Locate the cell with the specified text and output its (X, Y) center coordinate. 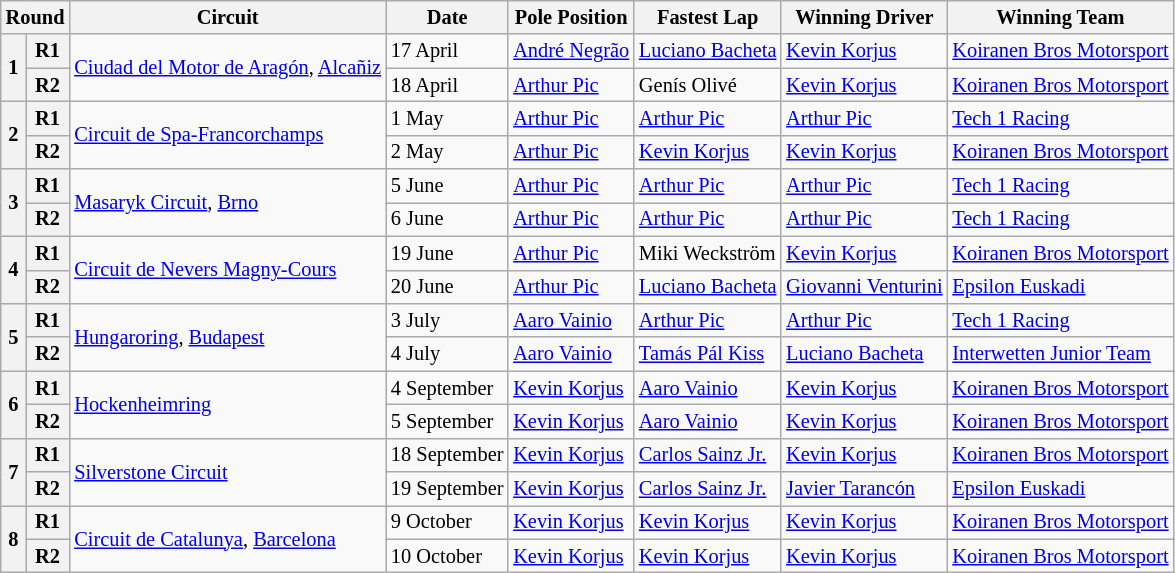
André Negrão (571, 51)
Ciudad del Motor de Aragón, Alcañiz (228, 68)
18 September (447, 455)
Silverstone Circuit (228, 472)
Pole Position (571, 17)
Circuit (228, 17)
8 (14, 538)
20 June (447, 287)
9 October (447, 522)
Circuit de Nevers Magny-Cours (228, 270)
6 June (447, 219)
3 July (447, 320)
4 July (447, 354)
Round (36, 17)
Javier Tarancón (864, 489)
2 (14, 134)
5 June (447, 186)
1 (14, 68)
Interwetten Junior Team (1060, 354)
18 April (447, 85)
Genís Olivé (708, 85)
7 (14, 472)
Fastest Lap (708, 17)
5 (14, 336)
Masaryk Circuit, Brno (228, 202)
Circuit de Spa-Francorchamps (228, 134)
Miki Weckström (708, 253)
2 May (447, 152)
Winning Team (1060, 17)
Hockenheimring (228, 404)
4 September (447, 388)
3 (14, 202)
Tamás Pál Kiss (708, 354)
4 (14, 270)
Winning Driver (864, 17)
17 April (447, 51)
10 October (447, 556)
Giovanni Venturini (864, 287)
5 September (447, 421)
Hungaroring, Budapest (228, 336)
6 (14, 404)
Date (447, 17)
1 May (447, 118)
Circuit de Catalunya, Barcelona (228, 538)
19 September (447, 489)
19 June (447, 253)
